Return the [X, Y] coordinate for the center point of the cell that contains the specified text.  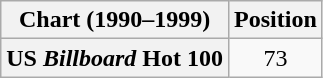
73 [276, 58]
Position [276, 20]
US Billboard Hot 100 [115, 58]
Chart (1990–1999) [115, 20]
